Provide the [X, Y] coordinate of the cell's center where the given text is located.  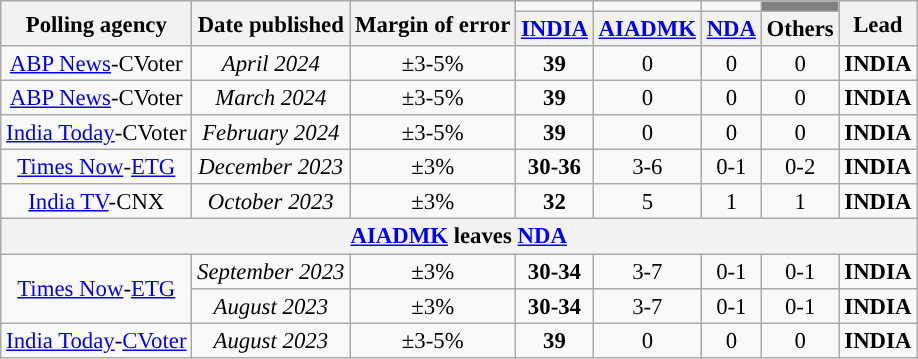
0-2 [800, 168]
March 2024 [271, 98]
Lead [878, 24]
September 2023 [271, 272]
AIADMK leaves NDA [459, 236]
December 2023 [271, 168]
Margin of error [433, 24]
February 2024 [271, 132]
32 [555, 202]
30-36 [555, 168]
India TV-CNX [96, 202]
April 2024 [271, 64]
3-6 [647, 168]
Polling agency [96, 24]
Others [800, 30]
5 [647, 202]
Date published [271, 24]
AIADMK [647, 30]
October 2023 [271, 202]
NDA [731, 30]
